Pinpoint the cell where the given text exists, returning its (x, y) midpoint coordinate. 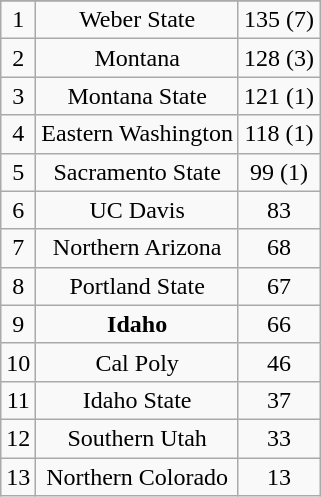
Northern Colorado (138, 477)
Eastern Washington (138, 134)
Weber State (138, 20)
67 (278, 286)
Idaho (138, 324)
3 (18, 96)
Idaho State (138, 400)
10 (18, 362)
135 (7) (278, 20)
121 (1) (278, 96)
Sacramento State (138, 172)
UC Davis (138, 210)
6 (18, 210)
1 (18, 20)
Montana (138, 58)
Montana State (138, 96)
83 (278, 210)
11 (18, 400)
Northern Arizona (138, 248)
Southern Utah (138, 438)
68 (278, 248)
8 (18, 286)
46 (278, 362)
9 (18, 324)
4 (18, 134)
Cal Poly (138, 362)
Portland State (138, 286)
2 (18, 58)
118 (1) (278, 134)
33 (278, 438)
7 (18, 248)
12 (18, 438)
37 (278, 400)
5 (18, 172)
128 (3) (278, 58)
66 (278, 324)
99 (1) (278, 172)
